Extract the (x, y) coordinate from the center of the cell holding the provided text.  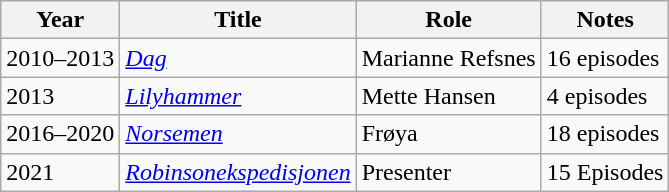
Norsemen (238, 134)
Role (448, 20)
Notes (605, 20)
15 Episodes (605, 172)
Robinsonekspedisjonen (238, 172)
4 episodes (605, 96)
2010–2013 (60, 58)
2013 (60, 96)
Lilyhammer (238, 96)
18 episodes (605, 134)
Dag (238, 58)
2021 (60, 172)
Presenter (448, 172)
Title (238, 20)
Marianne Refsnes (448, 58)
Mette Hansen (448, 96)
2016–2020 (60, 134)
Frøya (448, 134)
Year (60, 20)
16 episodes (605, 58)
